Output the (x, y) coordinate of the center of the cell containing the given text.  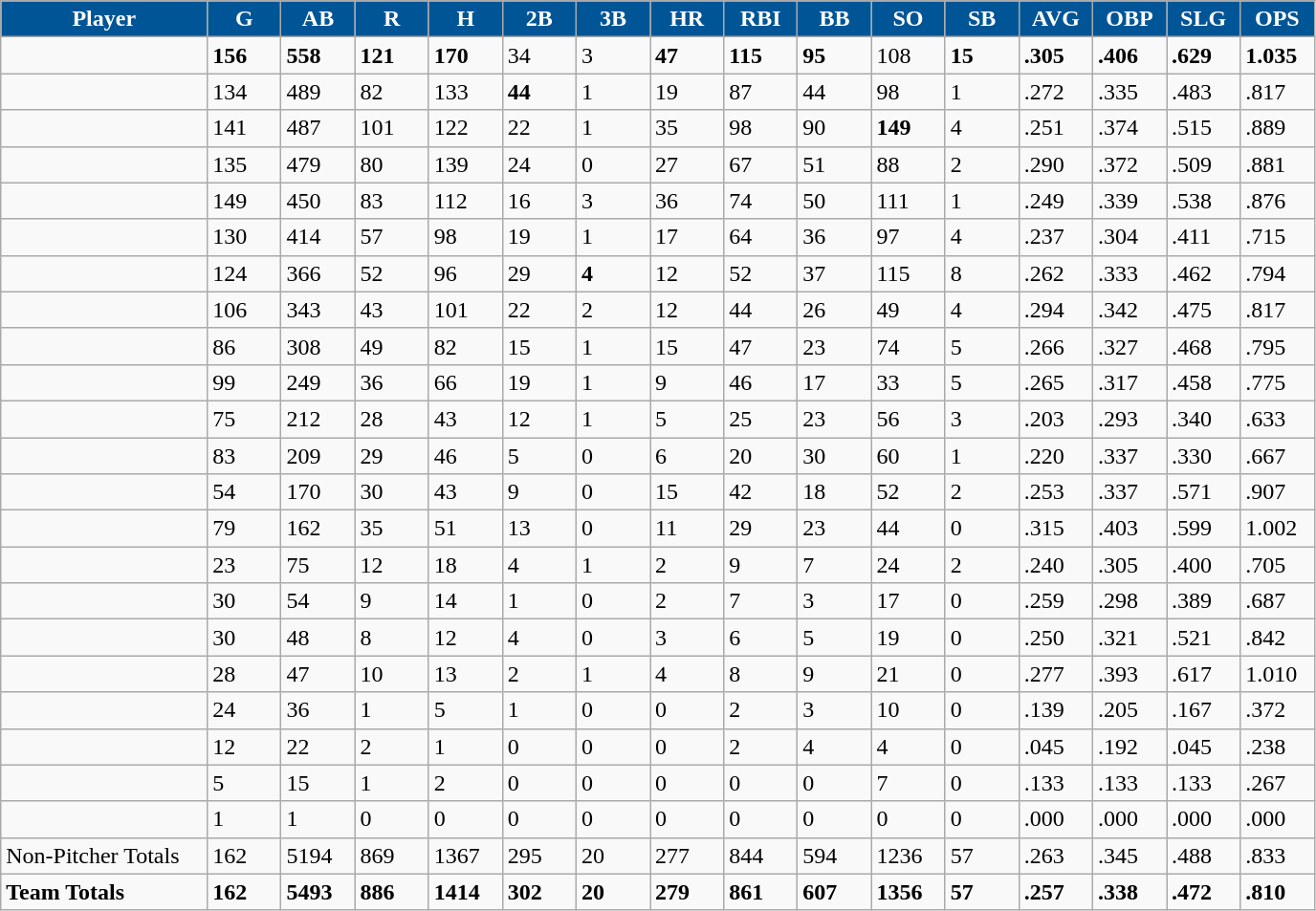
1.002 (1278, 529)
.521 (1203, 638)
.327 (1129, 346)
.298 (1129, 601)
.488 (1203, 856)
79 (245, 529)
.203 (1056, 419)
558 (318, 55)
1236 (909, 856)
.629 (1203, 55)
5493 (318, 892)
308 (318, 346)
.205 (1129, 710)
.810 (1278, 892)
.335 (1129, 92)
.775 (1278, 382)
34 (539, 55)
SB (981, 19)
.406 (1129, 55)
343 (318, 310)
.876 (1278, 201)
OPS (1278, 19)
.403 (1129, 529)
AB (318, 19)
2B (539, 19)
.881 (1278, 164)
50 (834, 201)
21 (909, 674)
BB (834, 19)
.294 (1056, 310)
.475 (1203, 310)
42 (761, 492)
249 (318, 382)
.374 (1129, 128)
Team Totals (104, 892)
.263 (1056, 856)
1414 (465, 892)
SLG (1203, 19)
.238 (1278, 747)
106 (245, 310)
60 (909, 456)
1.010 (1278, 674)
97 (909, 237)
122 (465, 128)
80 (392, 164)
886 (392, 892)
1367 (465, 856)
.458 (1203, 382)
.330 (1203, 456)
209 (318, 456)
139 (465, 164)
479 (318, 164)
.251 (1056, 128)
86 (245, 346)
37 (834, 273)
.389 (1203, 601)
.345 (1129, 856)
.907 (1278, 492)
.277 (1056, 674)
.705 (1278, 565)
844 (761, 856)
.571 (1203, 492)
.139 (1056, 710)
.262 (1056, 273)
134 (245, 92)
90 (834, 128)
88 (909, 164)
48 (318, 638)
.338 (1129, 892)
.265 (1056, 382)
.272 (1056, 92)
AVG (1056, 19)
1.035 (1278, 55)
295 (539, 856)
64 (761, 237)
26 (834, 310)
27 (687, 164)
11 (687, 529)
5194 (318, 856)
.715 (1278, 237)
.250 (1056, 638)
3B (612, 19)
.339 (1129, 201)
130 (245, 237)
.794 (1278, 273)
489 (318, 92)
121 (392, 55)
861 (761, 892)
.266 (1056, 346)
99 (245, 382)
279 (687, 892)
66 (465, 382)
135 (245, 164)
112 (465, 201)
.267 (1278, 783)
.220 (1056, 456)
.192 (1129, 747)
366 (318, 273)
.462 (1203, 273)
156 (245, 55)
.633 (1278, 419)
.321 (1129, 638)
96 (465, 273)
.237 (1056, 237)
Player (104, 19)
56 (909, 419)
16 (539, 201)
.472 (1203, 892)
.304 (1129, 237)
.240 (1056, 565)
869 (392, 856)
.509 (1203, 164)
594 (834, 856)
.167 (1203, 710)
67 (761, 164)
414 (318, 237)
RBI (761, 19)
212 (318, 419)
.257 (1056, 892)
.617 (1203, 674)
.293 (1129, 419)
.795 (1278, 346)
.687 (1278, 601)
.315 (1056, 529)
.468 (1203, 346)
.259 (1056, 601)
25 (761, 419)
Non-Pitcher Totals (104, 856)
.290 (1056, 164)
.483 (1203, 92)
.249 (1056, 201)
.317 (1129, 382)
.253 (1056, 492)
95 (834, 55)
.842 (1278, 638)
.599 (1203, 529)
1356 (909, 892)
H (465, 19)
607 (834, 892)
133 (465, 92)
HR (687, 19)
141 (245, 128)
14 (465, 601)
302 (539, 892)
.515 (1203, 128)
277 (687, 856)
.667 (1278, 456)
.333 (1129, 273)
111 (909, 201)
.400 (1203, 565)
108 (909, 55)
487 (318, 128)
.889 (1278, 128)
.342 (1129, 310)
R (392, 19)
OBP (1129, 19)
.393 (1129, 674)
33 (909, 382)
87 (761, 92)
.411 (1203, 237)
SO (909, 19)
G (245, 19)
.340 (1203, 419)
450 (318, 201)
124 (245, 273)
.538 (1203, 201)
.833 (1278, 856)
